Capture the cell that displays the provided text and extract its (X, Y) central coordinate. 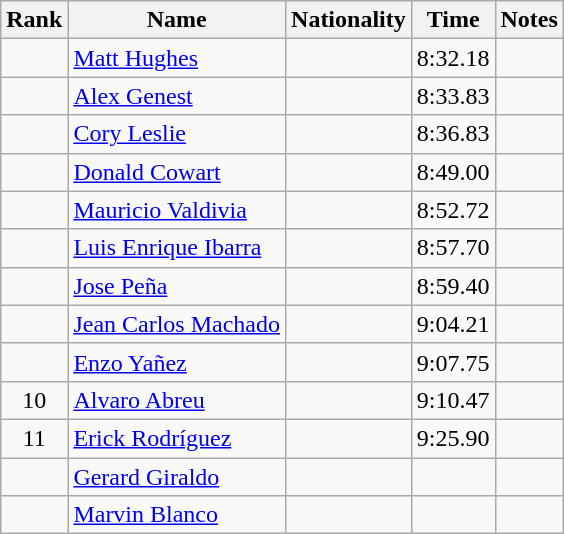
Marvin Blanco (177, 515)
Enzo Yañez (177, 362)
Rank (34, 20)
Name (177, 20)
8:32.18 (453, 58)
Jose Peña (177, 286)
Luis Enrique Ibarra (177, 248)
Time (453, 20)
9:10.47 (453, 400)
10 (34, 400)
11 (34, 438)
9:07.75 (453, 362)
8:52.72 (453, 210)
Alvaro Abreu (177, 400)
Nationality (349, 20)
Mauricio Valdivia (177, 210)
Erick Rodríguez (177, 438)
9:04.21 (453, 324)
8:49.00 (453, 172)
8:57.70 (453, 248)
Gerard Giraldo (177, 477)
Matt Hughes (177, 58)
Cory Leslie (177, 134)
8:36.83 (453, 134)
Jean Carlos Machado (177, 324)
8:33.83 (453, 96)
Donald Cowart (177, 172)
Notes (529, 20)
9:25.90 (453, 438)
8:59.40 (453, 286)
Alex Genest (177, 96)
